For the text-containing cell, return its midpoint in (x, y) coordinate format. 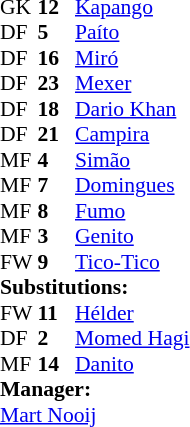
2 (57, 339)
5 (57, 33)
Mexer (132, 83)
Miró (132, 58)
Manager: (95, 389)
Dario Khan (132, 109)
18 (57, 109)
Substitutions: (95, 287)
16 (57, 58)
8 (57, 211)
4 (57, 160)
3 (57, 237)
11 (57, 313)
7 (57, 185)
Paíto (132, 33)
Fumo (132, 211)
23 (57, 83)
14 (57, 364)
21 (57, 135)
Hélder (132, 313)
Simão (132, 160)
Domingues (132, 185)
Genito (132, 237)
Tico-Tico (132, 262)
9 (57, 262)
Momed Hagi (132, 339)
Campira (132, 135)
Danito (132, 364)
